Find where the given text appears and provide that cell's center as (X, Y) coordinate. 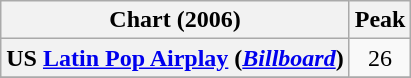
Chart (2006) (175, 20)
Peak (380, 20)
26 (380, 58)
US Latin Pop Airplay (Billboard) (175, 58)
